Capture the cell that displays the provided text and extract its [x, y] central coordinate. 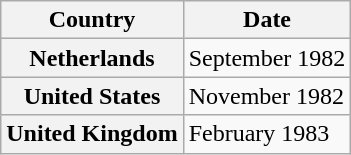
February 1983 [267, 134]
November 1982 [267, 96]
Date [267, 20]
United States [92, 96]
Country [92, 20]
September 1982 [267, 58]
Netherlands [92, 58]
United Kingdom [92, 134]
